Detect which cell encompasses the target text, then output its (x, y) center coordinate. 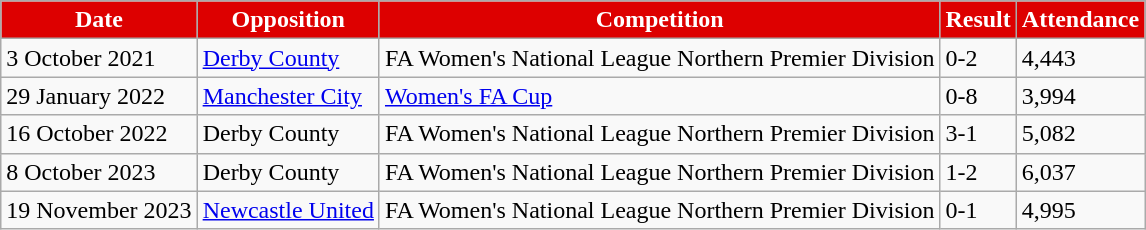
Opposition (288, 20)
8 October 2023 (99, 172)
Competition (659, 20)
Attendance (1080, 20)
Manchester City (288, 96)
Newcastle United (288, 210)
3 October 2021 (99, 58)
Women's FA Cup (659, 96)
Date (99, 20)
4,995 (1080, 210)
1-2 (978, 172)
5,082 (1080, 134)
16 October 2022 (99, 134)
Result (978, 20)
4,443 (1080, 58)
6,037 (1080, 172)
3-1 (978, 134)
0-2 (978, 58)
29 January 2022 (99, 96)
3,994 (1080, 96)
19 November 2023 (99, 210)
0-8 (978, 96)
0-1 (978, 210)
